Find where the given text appears and provide that cell's center as (x, y) coordinate. 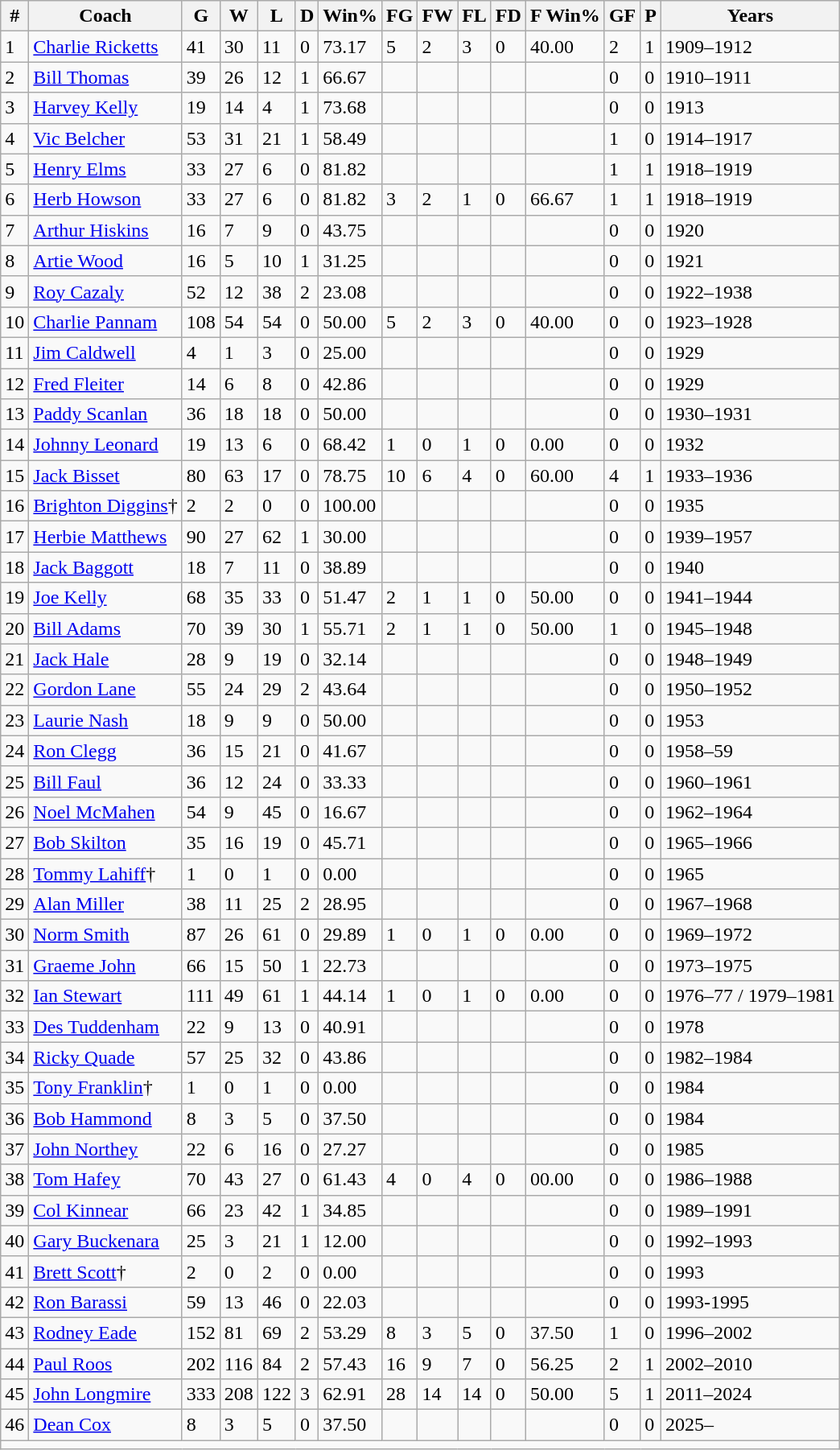
1986–1988 (751, 1180)
34.85 (351, 1210)
Col Kinnear (105, 1210)
53.29 (351, 1333)
Brett Scott† (105, 1271)
Paul Roos (105, 1364)
Gordon Lane (105, 690)
Roy Cazaly (105, 291)
56.25 (565, 1364)
Years (751, 16)
1932 (751, 445)
1941–1944 (751, 598)
FL (475, 16)
1993 (751, 1271)
108 (201, 322)
Charlie Pannam (105, 322)
1922–1938 (751, 291)
1921 (751, 261)
122 (277, 1394)
87 (201, 935)
1913 (751, 108)
G (201, 16)
Paddy Scanlan (105, 414)
W (238, 16)
12.00 (351, 1241)
Jim Caldwell (105, 352)
100.00 (351, 506)
30.00 (351, 537)
L (277, 16)
28.95 (351, 904)
69 (277, 1333)
80 (201, 476)
1939–1957 (751, 537)
57 (201, 1057)
1965 (751, 873)
1996–2002 (751, 1333)
Graeme John (105, 966)
1940 (751, 567)
Herb Howson (105, 200)
27.27 (351, 1149)
53 (201, 138)
1948–1949 (751, 659)
Noel McMahen (105, 812)
1989–1991 (751, 1210)
FG (399, 16)
1933–1936 (751, 476)
333 (201, 1394)
81 (238, 1333)
1920 (751, 230)
1923–1928 (751, 322)
2002–2010 (751, 1364)
1953 (751, 720)
Charlie Ricketts (105, 47)
1965–1966 (751, 842)
51.47 (351, 598)
73.17 (351, 47)
00.00 (565, 1180)
Bill Adams (105, 628)
GF (622, 16)
2025– (751, 1425)
Arthur Hiskins (105, 230)
Win% (351, 16)
22.03 (351, 1302)
1914–1917 (751, 138)
52 (201, 291)
1985 (751, 1149)
Ricky Quade (105, 1057)
73.68 (351, 108)
Des Tuddenham (105, 1027)
John Northey (105, 1149)
1976–77 / 1979–1981 (751, 996)
P (651, 16)
44.14 (351, 996)
1909–1912 (751, 47)
# (14, 16)
63 (238, 476)
40.91 (351, 1027)
208 (238, 1394)
45.71 (351, 842)
152 (201, 1333)
202 (201, 1364)
34 (14, 1057)
40 (14, 1241)
44 (14, 1364)
John Longmire (105, 1394)
37 (14, 1149)
Harvey Kelly (105, 108)
84 (277, 1364)
29.89 (351, 935)
58.49 (351, 138)
90 (201, 537)
33.33 (351, 781)
Henry Elms (105, 169)
1992–1993 (751, 1241)
1945–1948 (751, 628)
22.73 (351, 966)
42.86 (351, 384)
1935 (751, 506)
111 (201, 996)
1967–1968 (751, 904)
20 (14, 628)
16.67 (351, 812)
1958–59 (751, 751)
57.43 (351, 1364)
Ron Clegg (105, 751)
Herbie Matthews (105, 537)
49 (238, 996)
Jack Bisset (105, 476)
1993-1995 (751, 1302)
Gary Buckenara (105, 1241)
55 (201, 690)
43.75 (351, 230)
Bill Thomas (105, 77)
D (307, 16)
32.14 (351, 659)
1960–1961 (751, 781)
Jack Hale (105, 659)
1969–1972 (751, 935)
41.67 (351, 751)
Norm Smith (105, 935)
23.08 (351, 291)
Artie Wood (105, 261)
Brighton Diggins† (105, 506)
Bill Faul (105, 781)
Jack Baggott (105, 567)
Alan Miller (105, 904)
Tom Hafey (105, 1180)
25.00 (351, 352)
Johnny Leonard (105, 445)
55.71 (351, 628)
Tony Franklin† (105, 1088)
1950–1952 (751, 690)
62.91 (351, 1394)
68.42 (351, 445)
1962–1964 (751, 812)
1978 (751, 1027)
62 (277, 537)
1973–1975 (751, 966)
60.00 (565, 476)
FD (509, 16)
Fred Fleiter (105, 384)
Joe Kelly (105, 598)
Tommy Lahiff† (105, 873)
38.89 (351, 567)
78.75 (351, 476)
1982–1984 (751, 1057)
Bob Skilton (105, 842)
59 (201, 1302)
1910–1911 (751, 77)
68 (201, 598)
Ian Stewart (105, 996)
2011–2024 (751, 1394)
43.64 (351, 690)
Bob Hammond (105, 1118)
1930–1931 (751, 414)
Laurie Nash (105, 720)
Vic Belcher (105, 138)
31.25 (351, 261)
116 (238, 1364)
43.86 (351, 1057)
F Win% (565, 16)
61.43 (351, 1180)
Coach (105, 16)
50 (277, 966)
Dean Cox (105, 1425)
Rodney Eade (105, 1333)
FW (438, 16)
Ron Barassi (105, 1302)
